Output the [x, y] coordinate of the center of the cell containing the given text.  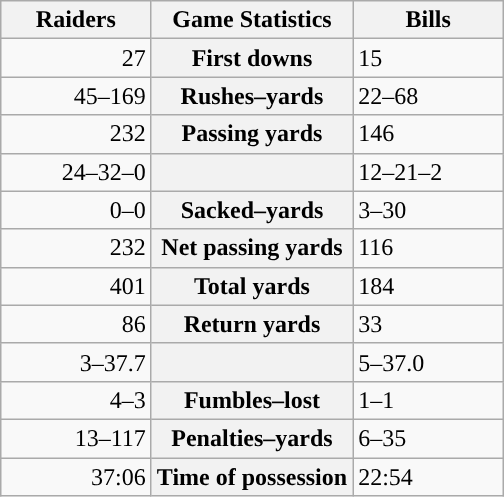
3–37.7 [76, 362]
12–21–2 [428, 172]
45–169 [76, 96]
Time of possession [252, 477]
1–1 [428, 400]
24–32–0 [76, 172]
22–68 [428, 96]
5–37.0 [428, 362]
27 [76, 58]
184 [428, 286]
86 [76, 324]
146 [428, 134]
Penalties–yards [252, 438]
22:54 [428, 477]
Return yards [252, 324]
Total yards [252, 286]
0–0 [76, 210]
116 [428, 248]
Net passing yards [252, 248]
Bills [428, 20]
Rushes–yards [252, 96]
37:06 [76, 477]
First downs [252, 58]
4–3 [76, 400]
Fumbles–lost [252, 400]
Sacked–yards [252, 210]
33 [428, 324]
Raiders [76, 20]
15 [428, 58]
13–117 [76, 438]
Passing yards [252, 134]
3–30 [428, 210]
Game Statistics [252, 20]
6–35 [428, 438]
401 [76, 286]
